Return the [x, y] coordinate for the center point of the cell that contains the specified text.  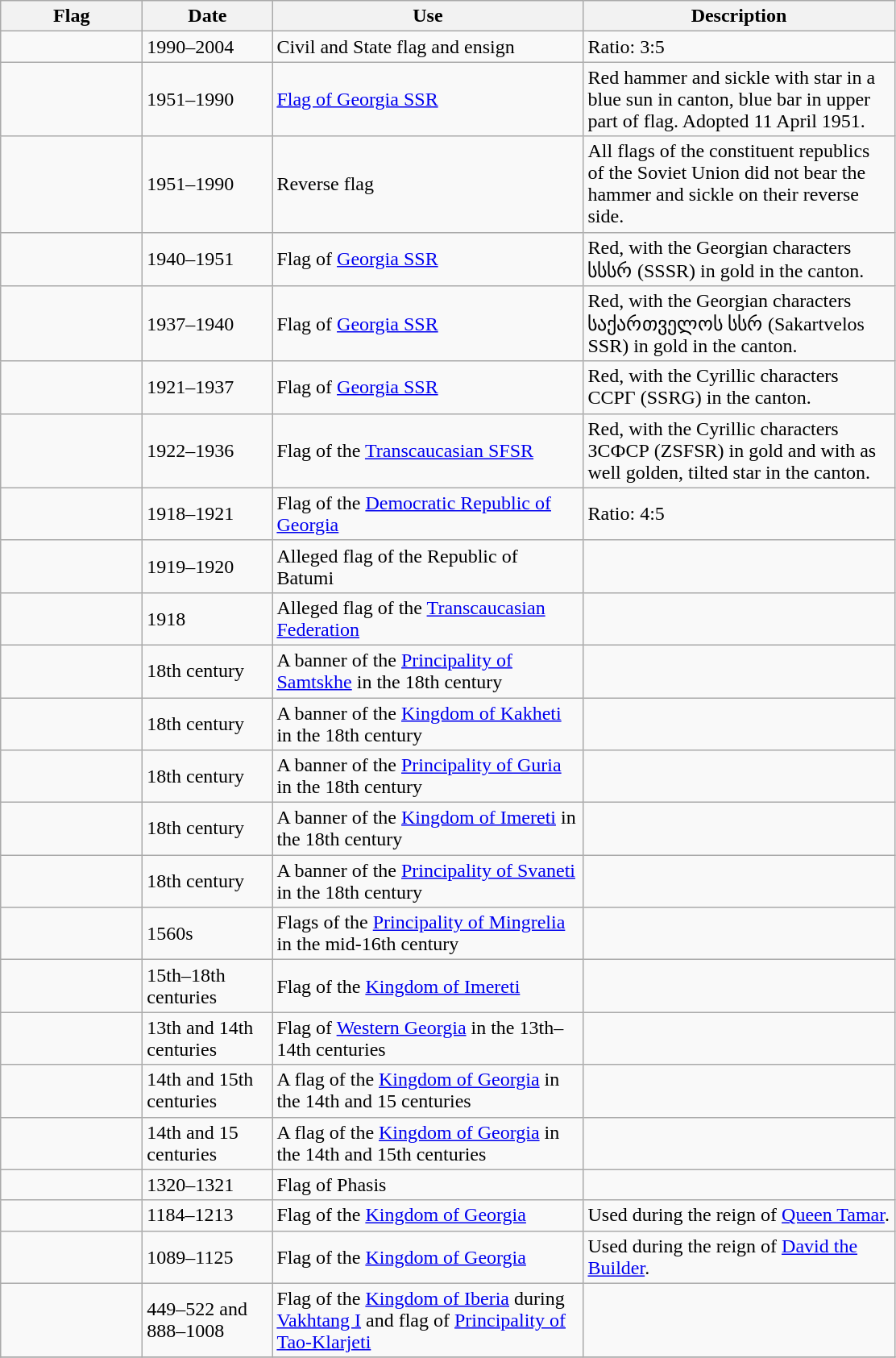
15th–18th centuries [208, 986]
Red, with the Cyrillic characters ЗСФСР (ZSFSR) in gold and with as well golden, tilted star in the canton. [739, 451]
Flags of the Principality of Mingrelia in the mid-16th century [428, 933]
A flag of the Kingdom of Georgia in the 14th and 15th centuries [428, 1143]
Description [739, 16]
A banner of the Kingdom of Kakheti in the 18th century [428, 724]
Ratio: 4:5 [739, 514]
14th and 15th centuries [208, 1091]
A banner of the Principality of Svaneti in the 18th century [428, 882]
1560s [208, 933]
Red hammer and sickle with star in a blue sun in canton, blue bar in upper part of flag. Adopted 11 April 1951. [739, 99]
1089–1125 [208, 1257]
Flag of the Democratic Republic of Georgia [428, 514]
Flag of Phasis [428, 1185]
A banner of the Principality of Guria in the 18th century [428, 777]
1320–1321 [208, 1185]
1937–1940 [208, 324]
1922–1936 [208, 451]
1184–1213 [208, 1215]
449–522 and 888–1008 [208, 1320]
A flag of the Kingdom of Georgia in the 14th and 15 centuries [428, 1091]
1940–1951 [208, 260]
1918–1921 [208, 514]
1990–2004 [208, 47]
1919–1920 [208, 566]
Flag of Western Georgia in the 13th–14th centuries [428, 1038]
Red, with the Georgian characters საქართველოს სსრ (Sakartvelos SSR) in gold in the canton. [739, 324]
Used during the reign of David the Builder. [739, 1257]
Red, with the Georgian characters სსსრ (SSSR) in gold in the canton. [739, 260]
Use [428, 16]
Red, with the Cyrillic characters ССРГ (SSRG) in the canton. [739, 387]
Date [208, 16]
All flags of the constituent republics of the Soviet Union did not bear the hammer and sickle on their reverse side. [739, 184]
A banner of the Principality of Samtskhe in the 18th century [428, 671]
Used during the reign of Queen Tamar. [739, 1215]
Flag [72, 16]
Ratio: 3:5 [739, 47]
14th and 15 centuries [208, 1143]
Flag of the Kingdom of Imereti [428, 986]
13th and 14th centuries [208, 1038]
A banner of the Kingdom of Imereti in the 18th century [428, 829]
1918 [208, 619]
Flag of the Kingdom of Iberia during Vakhtang I and flag of Principality of Tao-Klarjeti [428, 1320]
Reverse flag [428, 184]
Alleged flag of the Republic of Batumi [428, 566]
1921–1937 [208, 387]
Alleged flag of the Transcaucasian Federation [428, 619]
Flag of the Transcaucasian SFSR [428, 451]
Civil and State flag and ensign [428, 47]
